Identify which cell holds the provided text, then report its [x, y] central coordinate. 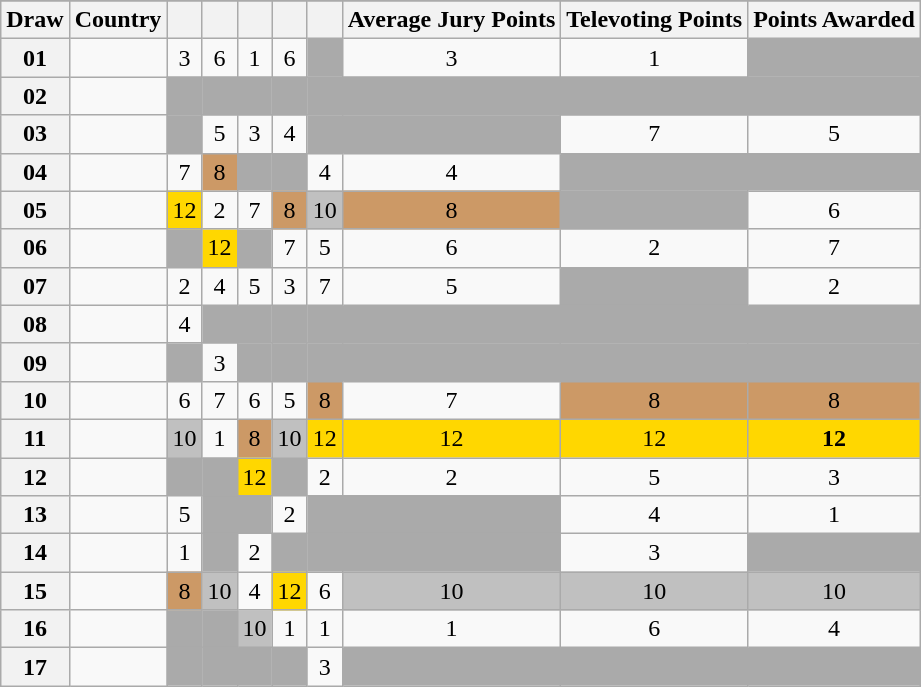
02 [35, 96]
04 [35, 172]
06 [35, 248]
15 [35, 591]
07 [35, 286]
Draw [35, 20]
16 [35, 629]
Televoting Points [654, 20]
13 [35, 515]
03 [35, 134]
08 [35, 324]
17 [35, 667]
01 [35, 58]
Points Awarded [834, 20]
09 [35, 362]
Average Jury Points [452, 20]
Country [118, 20]
05 [35, 210]
14 [35, 553]
11 [35, 438]
